Identify which cell holds the provided text, then report its (x, y) central coordinate. 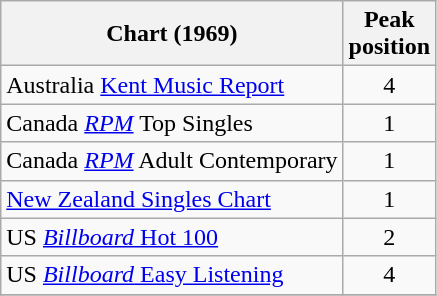
2 (389, 237)
US Billboard Hot 100 (172, 237)
New Zealand Singles Chart (172, 199)
Chart (1969) (172, 34)
Canada RPM Adult Contemporary (172, 161)
Canada RPM Top Singles (172, 123)
Peakposition (389, 34)
US Billboard Easy Listening (172, 275)
Australia Kent Music Report (172, 85)
